Identify which cell holds the provided text, then report its (X, Y) central coordinate. 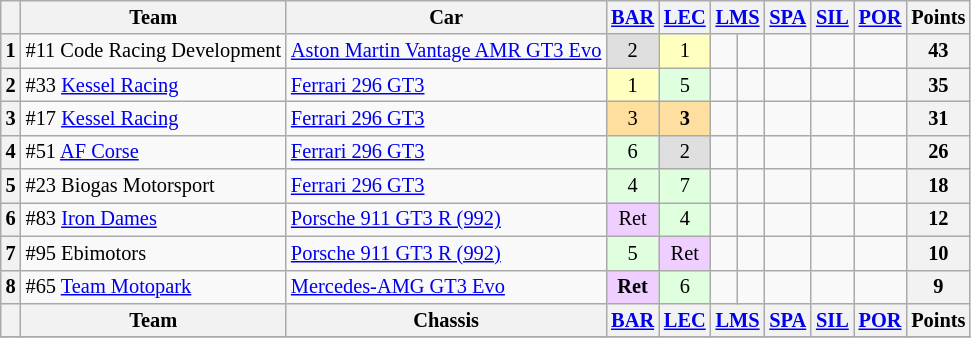
#11 Code Racing Development (154, 51)
26 (938, 152)
#33 Kessel Racing (154, 85)
#17 Kessel Racing (154, 118)
9 (938, 287)
Aston Martin Vantage AMR GT3 Evo (446, 51)
31 (938, 118)
#23 Biogas Motorsport (154, 186)
#51 AF Corse (154, 152)
Mercedes-AMG GT3 Evo (446, 287)
Car (446, 17)
12 (938, 219)
#65 Team Motopark (154, 287)
#95 Ebimotors (154, 253)
#83 Iron Dames (154, 219)
10 (938, 253)
43 (938, 51)
8 (11, 287)
35 (938, 85)
Chassis (446, 320)
18 (938, 186)
